Provide the [X, Y] coordinate of the cell's center where the given text is located.  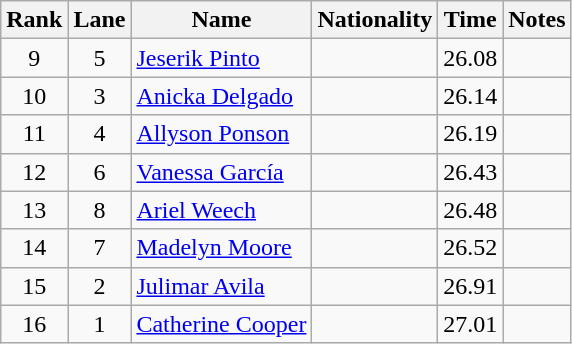
Madelyn Moore [222, 248]
6 [100, 172]
8 [100, 210]
26.48 [470, 210]
26.52 [470, 248]
Jeserik Pinto [222, 58]
26.19 [470, 134]
2 [100, 286]
10 [34, 96]
5 [100, 58]
Allyson Ponson [222, 134]
15 [34, 286]
27.01 [470, 324]
9 [34, 58]
26.08 [470, 58]
7 [100, 248]
26.43 [470, 172]
Nationality [375, 20]
Catherine Cooper [222, 324]
Name [222, 20]
26.91 [470, 286]
Notes [537, 20]
Vanessa García [222, 172]
Time [470, 20]
3 [100, 96]
Rank [34, 20]
16 [34, 324]
26.14 [470, 96]
14 [34, 248]
Lane [100, 20]
Anicka Delgado [222, 96]
13 [34, 210]
1 [100, 324]
Ariel Weech [222, 210]
Julimar Avila [222, 286]
12 [34, 172]
4 [100, 134]
11 [34, 134]
